From the cell containing the given text, extract its center point as (X, Y) coordinate. 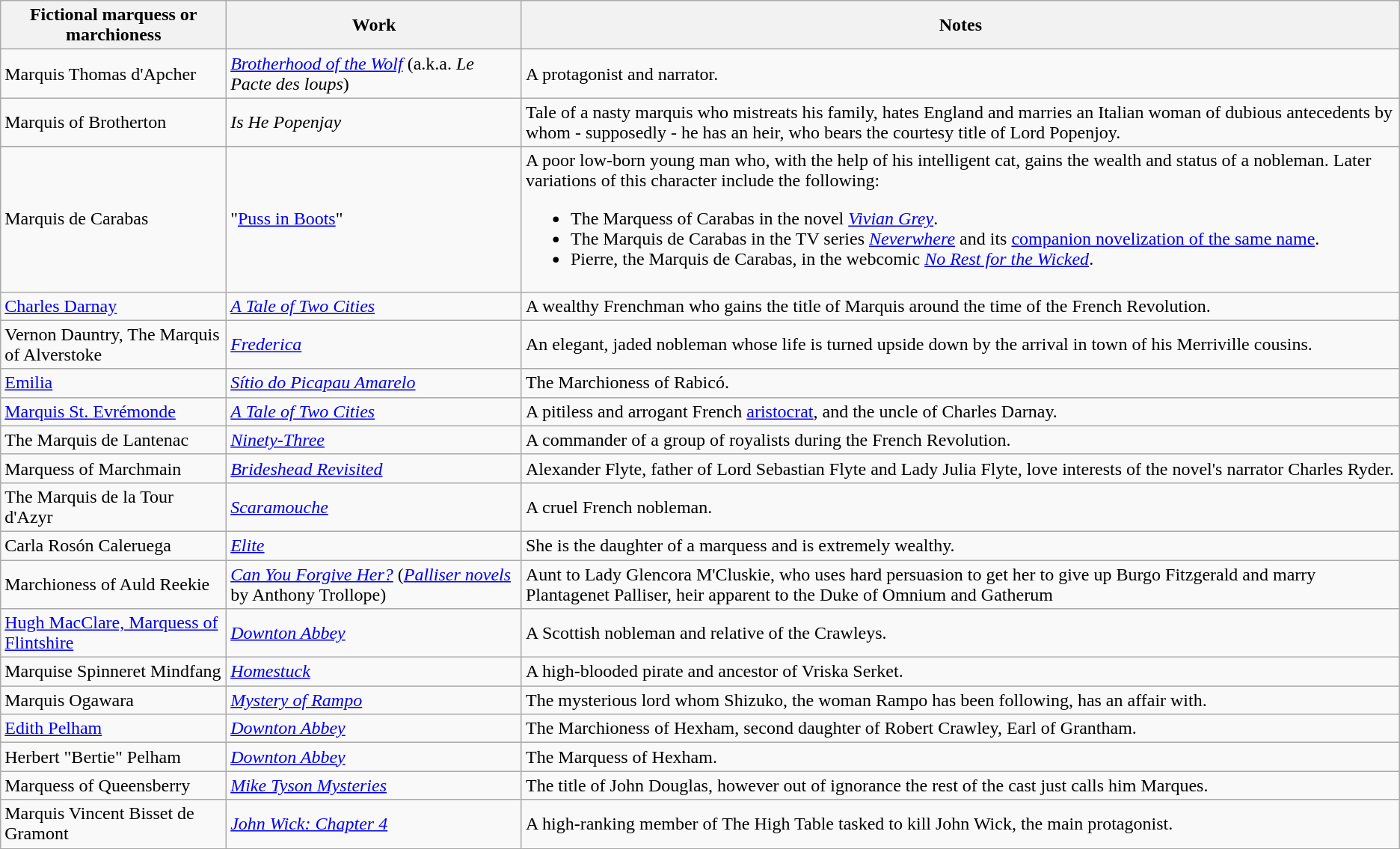
The Marquess of Hexham. (960, 757)
John Wick: Chapter 4 (374, 824)
The title of John Douglas, however out of ignorance the rest of the cast just calls him Marques. (960, 785)
A cruel French nobleman. (960, 507)
Marquess of Queensberry (114, 785)
The Marquis de la Tour d'Azyr (114, 507)
Edith Pelham (114, 729)
A high-ranking member of The High Table tasked to kill John Wick, the main protagonist. (960, 824)
Emilia (114, 383)
A high-blooded pirate and ancestor of Vriska Serket. (960, 672)
Marquis Thomas d'Apcher (114, 73)
Charles Darnay (114, 306)
She is the daughter of a marquess and is extremely wealthy. (960, 545)
Marquise Spinneret Mindfang (114, 672)
Elite (374, 545)
A protagonist and narrator. (960, 73)
Herbert "Bertie" Pelham (114, 757)
The Marquis de Lantenac (114, 440)
Marchioness of Auld Reekie (114, 583)
Vernon Dauntry, The Marquis of Alverstoke (114, 344)
Marquis of Brotherton (114, 123)
Sítio do Picapau Amarelo (374, 383)
Frederica (374, 344)
"Puss in Boots" (374, 219)
Is He Popenjay (374, 123)
Ninety-Three (374, 440)
Marquess of Marchmain (114, 468)
Notes (960, 25)
Marquis Vincent Bisset de Gramont (114, 824)
Homestuck (374, 672)
Scaramouche (374, 507)
Brideshead Revisited (374, 468)
Marquis de Carabas (114, 219)
Mike Tyson Mysteries (374, 785)
Alexander Flyte, father of Lord Sebastian Flyte and Lady Julia Flyte, love interests of the novel's narrator Charles Ryder. (960, 468)
The mysterious lord whom Shizuko, the woman Rampo has been following, has an affair with. (960, 700)
Marquis St. Evrémonde (114, 411)
A Scottish nobleman and relative of the Crawleys. (960, 633)
Marquis Ogawara (114, 700)
Hugh MacClare, Marquess of Flintshire (114, 633)
Carla Rosón Caleruega (114, 545)
Can You Forgive Her? (Palliser novels by Anthony Trollope) (374, 583)
Mystery of Rampo (374, 700)
Fictional marquess or marchioness (114, 25)
A commander of a group of royalists during the French Revolution. (960, 440)
A wealthy Frenchman who gains the title of Marquis around the time of the French Revolution. (960, 306)
A pitiless and arrogant French aristocrat, and the uncle of Charles Darnay. (960, 411)
An elegant, jaded nobleman whose life is turned upside down by the arrival in town of his Merriville cousins. (960, 344)
Work (374, 25)
The Marchioness of Rabicó. (960, 383)
Brotherhood of the Wolf (a.k.a. Le Pacte des loups) (374, 73)
The Marchioness of Hexham, second daughter of Robert Crawley, Earl of Grantham. (960, 729)
